Determine the (X, Y) coordinate at the center of the cell enclosing the given text.  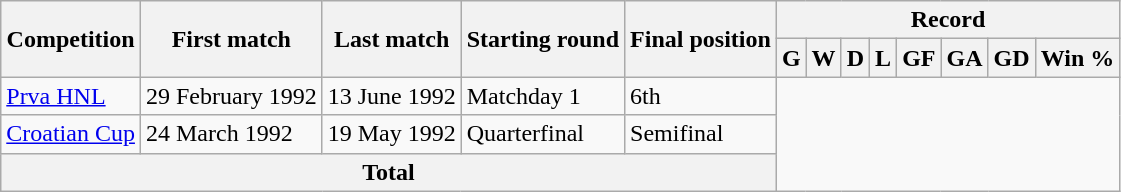
Record (948, 20)
19 May 1992 (392, 134)
Matchday 1 (542, 96)
6th (701, 96)
GA (964, 58)
29 February 1992 (231, 96)
GD (1012, 58)
Win % (1078, 58)
Competition (71, 39)
GF (919, 58)
13 June 1992 (392, 96)
Last match (392, 39)
Starting round (542, 39)
L (884, 58)
G (791, 58)
W (824, 58)
24 March 1992 (231, 134)
Prva HNL (71, 96)
Total (389, 172)
Quarterfinal (542, 134)
D (855, 58)
Semifinal (701, 134)
First match (231, 39)
Final position (701, 39)
Croatian Cup (71, 134)
